For the text-containing cell, return its midpoint in [x, y] coordinate format. 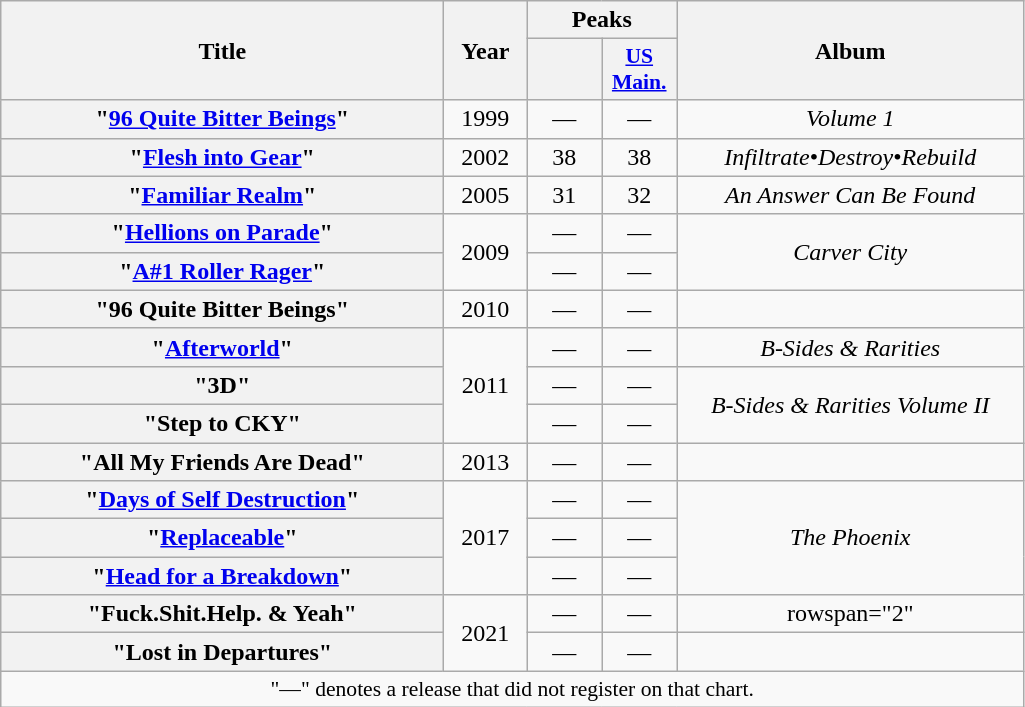
Carver City [850, 252]
"Step to CKY" [222, 423]
2013 [486, 461]
"All My Friends Are Dead" [222, 461]
"Replaceable" [222, 538]
2009 [486, 252]
2010 [486, 309]
Peaks [602, 20]
"Fuck.Shit.Help. & Yeah" [222, 614]
2002 [486, 157]
USMain. [640, 70]
B-Sides & Rarities Volume II [850, 404]
"Afterworld" [222, 347]
32 [640, 195]
2011 [486, 385]
"Head for a Breakdown" [222, 576]
2005 [486, 195]
"Familiar Realm" [222, 195]
"Days of Self Destruction" [222, 500]
31 [564, 195]
"Hellions on Parade" [222, 233]
B-Sides & Rarities [850, 347]
Volume 1 [850, 119]
Year [486, 50]
2017 [486, 538]
"Lost in Departures" [222, 652]
2021 [486, 633]
"A#1 Roller Rager" [222, 271]
"3D" [222, 385]
Title [222, 50]
rowspan="2" [850, 614]
The Phoenix [850, 538]
"—" denotes a release that did not register on that chart. [512, 689]
"Flesh into Gear" [222, 157]
Infiltrate•Destroy•Rebuild [850, 157]
Album [850, 50]
An Answer Can Be Found [850, 195]
1999 [486, 119]
